Return the [x, y] coordinate for the center point of the cell that contains the specified text.  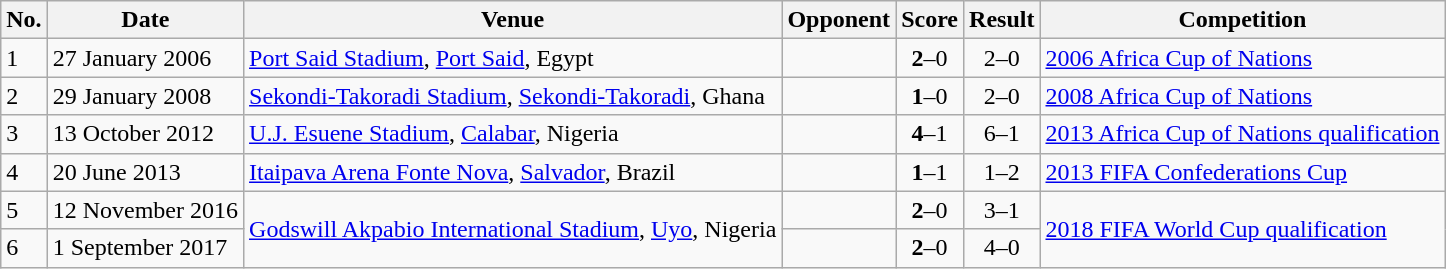
1 September 2017 [145, 248]
2006 Africa Cup of Nations [1242, 58]
Opponent [839, 20]
2013 FIFA Confederations Cup [1242, 172]
1–1 [930, 172]
2 [24, 96]
12 November 2016 [145, 210]
No. [24, 20]
U.J. Esuene Stadium, Calabar, Nigeria [513, 134]
6 [24, 248]
6–1 [1002, 134]
Port Said Stadium, Port Said, Egypt [513, 58]
Itaipava Arena Fonte Nova, Salvador, Brazil [513, 172]
4–1 [930, 134]
Sekondi-Takoradi Stadium, Sekondi-Takoradi, Ghana [513, 96]
1–0 [930, 96]
1–2 [1002, 172]
5 [24, 210]
4–0 [1002, 248]
29 January 2008 [145, 96]
27 January 2006 [145, 58]
Result [1002, 20]
2018 FIFA World Cup qualification [1242, 229]
Date [145, 20]
Godswill Akpabio International Stadium, Uyo, Nigeria [513, 229]
3–1 [1002, 210]
2013 Africa Cup of Nations qualification [1242, 134]
Score [930, 20]
13 October 2012 [145, 134]
20 June 2013 [145, 172]
4 [24, 172]
1 [24, 58]
Competition [1242, 20]
2008 Africa Cup of Nations [1242, 96]
Venue [513, 20]
3 [24, 134]
